Return the [x, y] coordinate for the center point of the cell that contains the specified text.  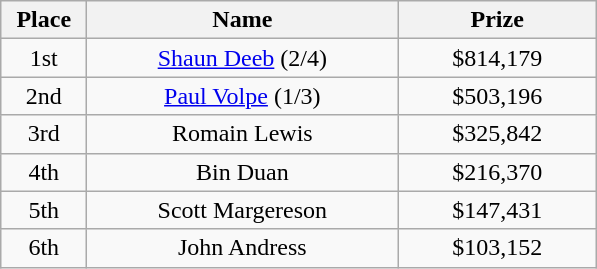
1st [44, 58]
$103,152 [498, 248]
5th [44, 210]
$814,179 [498, 58]
Name [242, 20]
$503,196 [498, 96]
Romain Lewis [242, 134]
3rd [44, 134]
John Andress [242, 248]
Scott Margereson [242, 210]
$147,431 [498, 210]
$216,370 [498, 172]
Paul Volpe (1/3) [242, 96]
Place [44, 20]
6th [44, 248]
2nd [44, 96]
$325,842 [498, 134]
Shaun Deeb (2/4) [242, 58]
Bin Duan [242, 172]
4th [44, 172]
Prize [498, 20]
